Pinpoint the cell where the given text exists, returning its [X, Y] midpoint coordinate. 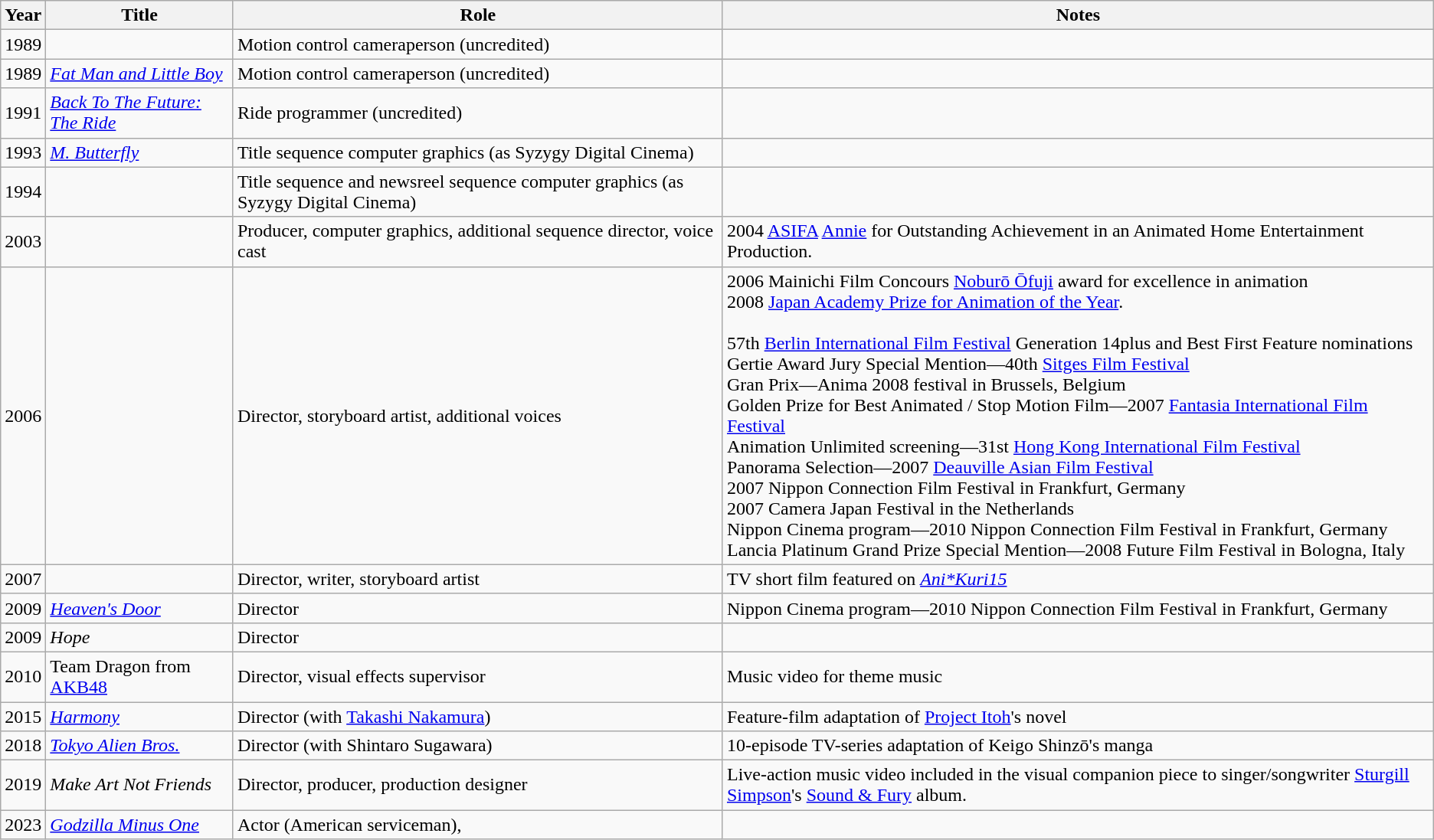
Harmony [139, 716]
Actor (American serviceman), [478, 825]
Year [23, 15]
Heaven's Door [139, 608]
2018 [23, 746]
Make Art Not Friends [139, 786]
2019 [23, 786]
Director (with Takashi Nakamura) [478, 716]
Live-action music video included in the visual companion piece to singer/songwriter Sturgill Simpson's Sound & Fury album. [1078, 786]
Hope [139, 637]
2004 ASIFA Annie for Outstanding Achievement in an Animated Home Entertainment Production. [1078, 242]
10-episode TV-series adaptation of Keigo Shinzō's manga [1078, 746]
Director (with Shintaro Sugawara) [478, 746]
Godzilla Minus One [139, 825]
Director, visual effects supervisor [478, 677]
Producer, computer graphics, additional sequence director, voice cast [478, 242]
2007 [23, 579]
Music video for theme music [1078, 677]
Ride programmer (uncredited) [478, 113]
Feature-film adaptation of Project Itoh's novel [1078, 716]
2015 [23, 716]
Tokyo Alien Bros. [139, 746]
1993 [23, 152]
2010 [23, 677]
M. Butterfly [139, 152]
Role [478, 15]
Title sequence and newsreel sequence computer graphics (as Syzygy Digital Cinema) [478, 191]
Director, producer, production designer [478, 786]
Team Dragon from AKB48 [139, 677]
2023 [23, 825]
Back To The Future: The Ride [139, 113]
Director, writer, storyboard artist [478, 579]
Notes [1078, 15]
2003 [23, 242]
1994 [23, 191]
Title [139, 15]
2006 [23, 415]
Fat Man and Little Boy [139, 74]
Title sequence computer graphics (as Syzygy Digital Cinema) [478, 152]
Director, storyboard artist, additional voices [478, 415]
1991 [23, 113]
Nippon Cinema program—2010 Nippon Connection Film Festival in Frankfurt, Germany [1078, 608]
TV short film featured on Ani*Kuri15 [1078, 579]
